Pinpoint the cell where the given text exists, returning its (X, Y) midpoint coordinate. 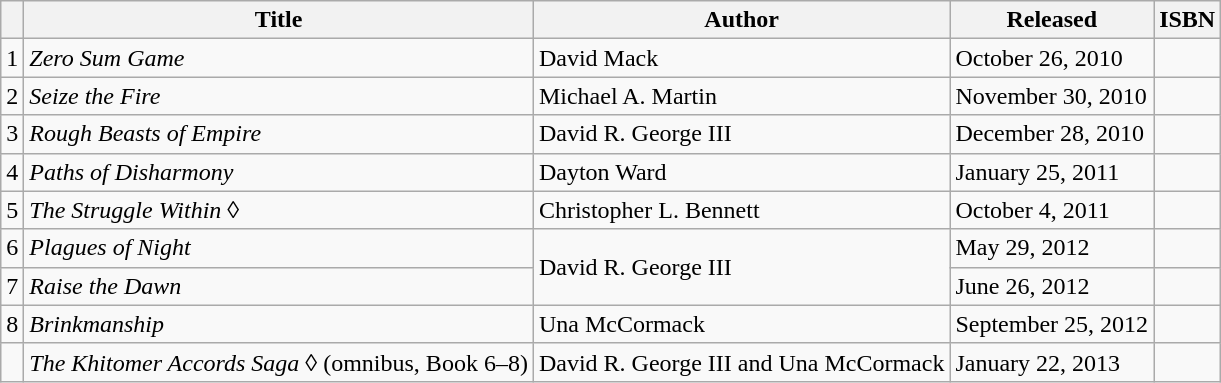
Christopher L. Bennett (742, 210)
Rough Beasts of Empire (279, 134)
1 (12, 58)
ISBN (1188, 20)
October 26, 2010 (1052, 58)
7 (12, 286)
Plagues of Night (279, 248)
June 26, 2012 (1052, 286)
December 28, 2010 (1052, 134)
5 (12, 210)
8 (12, 324)
Michael A. Martin (742, 96)
David R. George III and Una McCormack (742, 362)
Released (1052, 20)
Seize the Fire (279, 96)
6 (12, 248)
January 25, 2011 (1052, 172)
4 (12, 172)
October 4, 2011 (1052, 210)
David Mack (742, 58)
2 (12, 96)
November 30, 2010 (1052, 96)
3 (12, 134)
Raise the Dawn (279, 286)
Brinkmanship (279, 324)
Dayton Ward (742, 172)
The Khitomer Accords Saga ◊ (omnibus, Book 6–8) (279, 362)
Author (742, 20)
The Struggle Within ◊ (279, 210)
May 29, 2012 (1052, 248)
Una McCormack (742, 324)
September 25, 2012 (1052, 324)
January 22, 2013 (1052, 362)
Paths of Disharmony (279, 172)
Zero Sum Game (279, 58)
Title (279, 20)
